Scan for the cell matching the given text and deliver its [X, Y] coordinate at center. 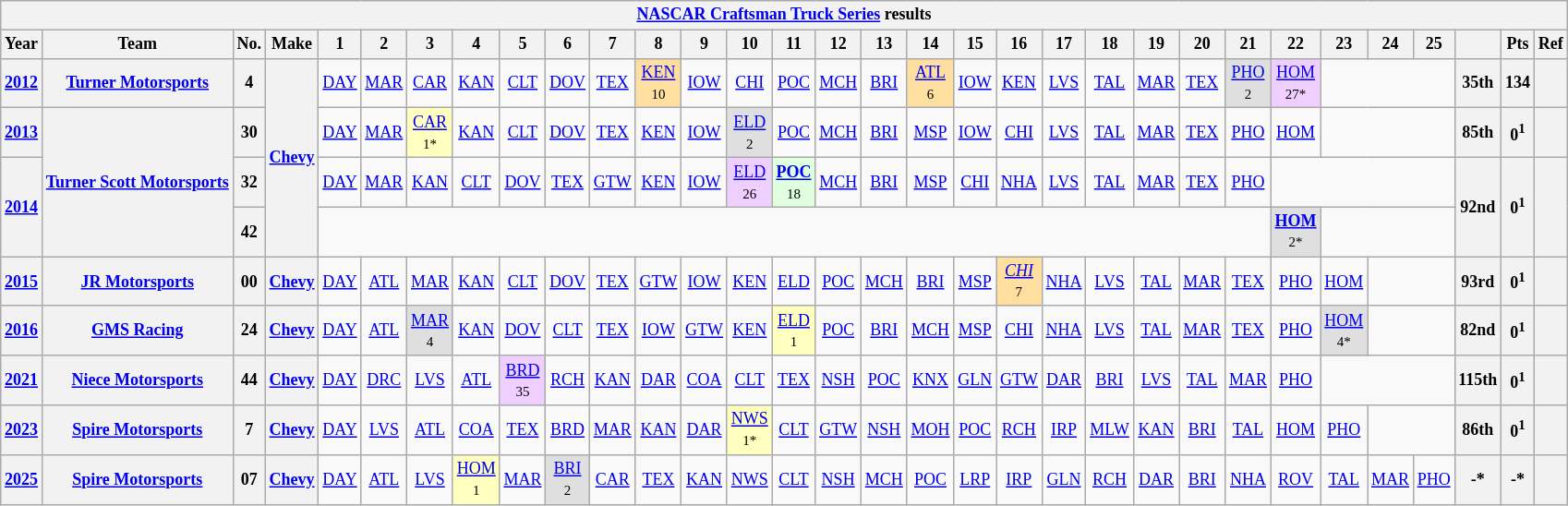
MLW [1110, 430]
2025 [22, 479]
Team [137, 44]
BRD35 [523, 380]
35th [1478, 83]
NWS [750, 479]
8 [658, 44]
ELD2 [750, 133]
19 [1156, 44]
6 [568, 44]
93rd [1478, 282]
13 [884, 44]
16 [1019, 44]
22 [1296, 44]
PHO2 [1248, 83]
BRD [568, 430]
Pts [1518, 44]
CHI7 [1019, 282]
BRI2 [568, 479]
00 [249, 282]
2016 [22, 331]
12 [838, 44]
86th [1478, 430]
2021 [22, 380]
85th [1478, 133]
5 [523, 44]
POC18 [794, 182]
20 [1202, 44]
2023 [22, 430]
HOM2* [1296, 232]
32 [249, 182]
44 [249, 380]
30 [249, 133]
10 [750, 44]
3 [430, 44]
15 [975, 44]
ATL6 [931, 83]
18 [1110, 44]
KNX [931, 380]
ROV [1296, 479]
Ref [1550, 44]
1 [340, 44]
DRC [384, 380]
NWS1* [750, 430]
JR Motorsports [137, 282]
ELD26 [750, 182]
07 [249, 479]
HOM1 [476, 479]
HOM4* [1345, 331]
Turner Motorsports [137, 83]
17 [1064, 44]
134 [1518, 83]
11 [794, 44]
CAR1* [430, 133]
2015 [22, 282]
Turner Scott Motorsports [137, 183]
42 [249, 232]
115th [1478, 380]
NASCAR Craftsman Truck Series results [784, 15]
Year [22, 44]
2014 [22, 207]
82nd [1478, 331]
LRP [975, 479]
14 [931, 44]
21 [1248, 44]
2012 [22, 83]
25 [1433, 44]
2013 [22, 133]
Niece Motorsports [137, 380]
9 [705, 44]
MAR4 [430, 331]
GMS Racing [137, 331]
ELD1 [794, 331]
Make [292, 44]
2 [384, 44]
KEN10 [658, 83]
MOH [931, 430]
No. [249, 44]
ELD [794, 282]
HOM27* [1296, 83]
23 [1345, 44]
92nd [1478, 207]
